Pinpoint the cell where the given text exists, returning its (X, Y) midpoint coordinate. 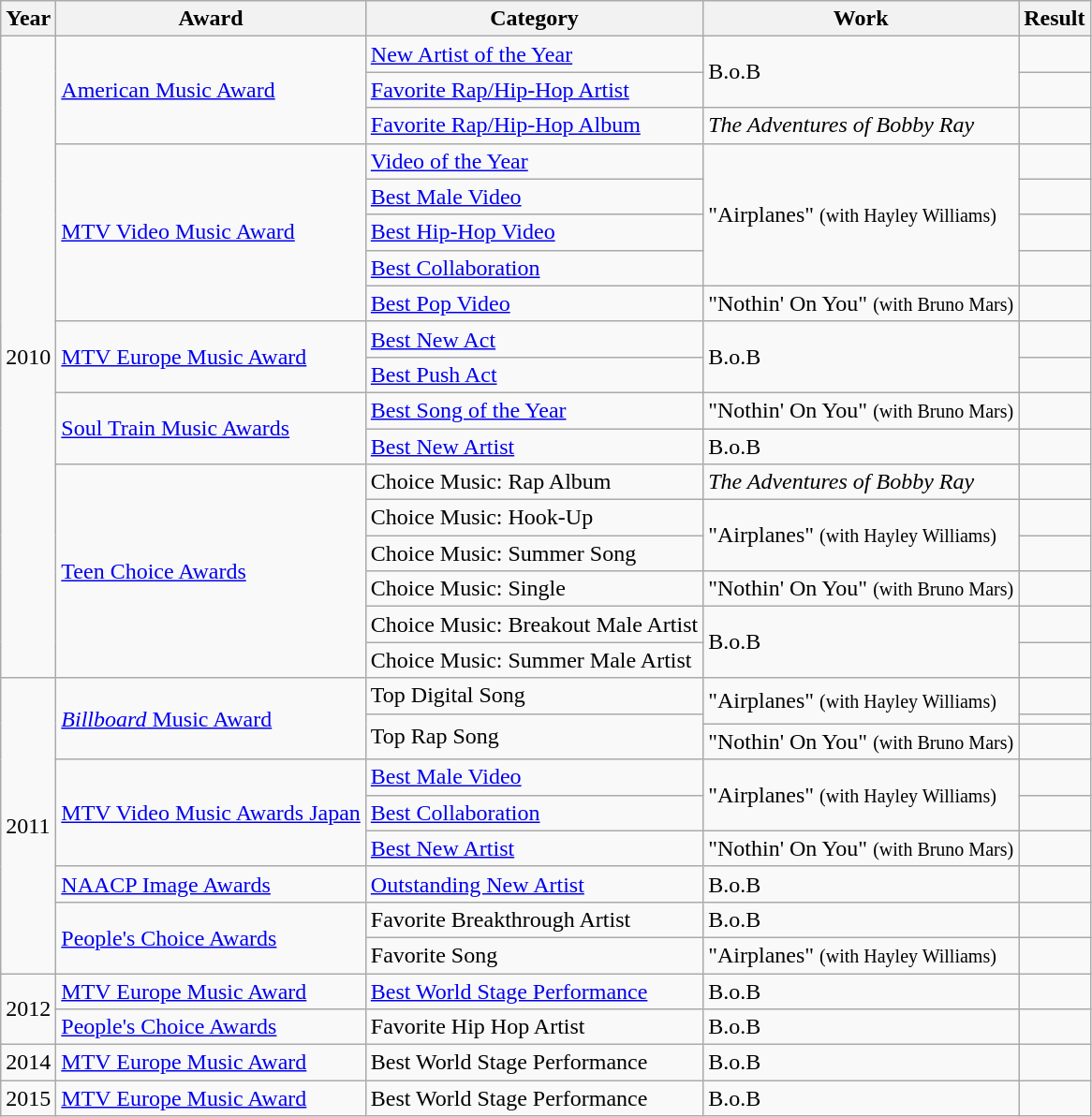
Soul Train Music Awards (212, 428)
2015 (28, 1098)
Best Pop Video (534, 303)
Choice Music: Summer Song (534, 553)
Outstanding New Artist (534, 884)
Category (534, 19)
Favorite Breakthrough Artist (534, 919)
Teen Choice Awards (212, 571)
2012 (28, 1009)
Best Hip-Hop Video (534, 232)
Work (862, 19)
Choice Music: Summer Male Artist (534, 660)
Favorite Hip Hop Artist (534, 1027)
MTV Video Music Award (212, 232)
Choice Music: Breakout Male Artist (534, 625)
Best New Act (534, 339)
Best Push Act (534, 375)
Video of the Year (534, 161)
Top Rap Song (534, 736)
Award (212, 19)
Favorite Rap/Hip-Hop Album (534, 125)
Billboard Music Award (212, 719)
Choice Music: Single (534, 589)
MTV Video Music Awards Japan (212, 813)
Result (1055, 19)
2010 (28, 358)
Year (28, 19)
New Artist of the Year (534, 54)
Favorite Rap/Hip-Hop Artist (534, 90)
Top Digital Song (534, 696)
Choice Music: Rap Album (534, 482)
Favorite Song (534, 955)
2014 (28, 1063)
NAACP Image Awards (212, 884)
American Music Award (212, 90)
Best Song of the Year (534, 410)
Choice Music: Hook-Up (534, 518)
2011 (28, 826)
